Locate the cell with the specified text and output its (X, Y) center coordinate. 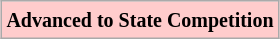
Advanced to State Competition (140, 20)
